Output the (x, y) coordinate of the center of the cell containing the given text.  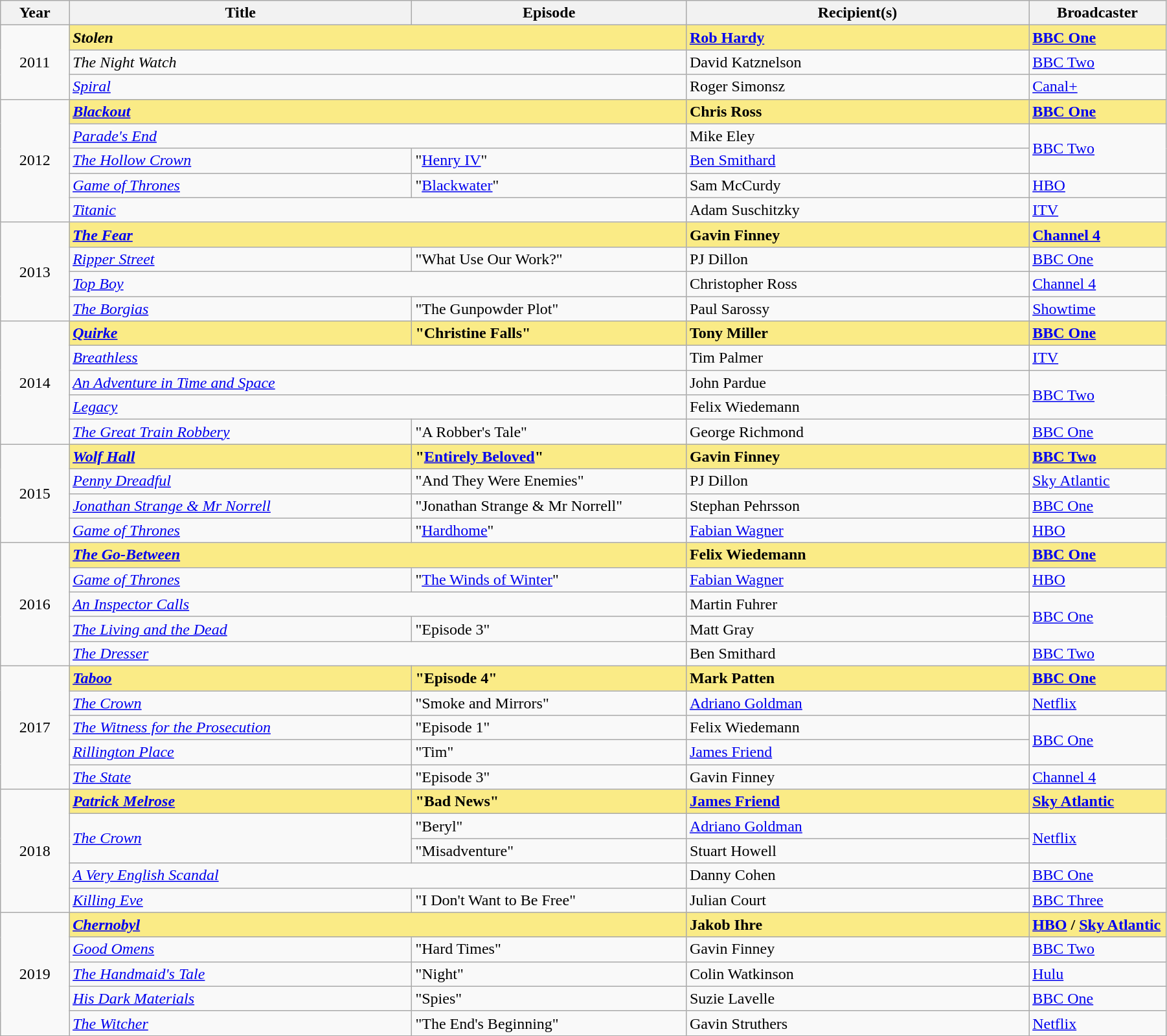
The Witcher (241, 1023)
Gavin Struthers (857, 1023)
Recipient(s) (857, 13)
The Fear (378, 234)
HBO / Sky Atlantic (1098, 925)
Matt Gray (857, 629)
Sam McCurdy (857, 185)
John Pardue (857, 383)
2016 (35, 604)
Good Omens (241, 949)
"Spies" (549, 998)
"Smoke and Mirrors" (549, 703)
Chernobyl (378, 925)
Parade's End (378, 136)
Rillington Place (241, 752)
Spiral (378, 87)
Paul Sarossy (857, 309)
Chris Ross (857, 111)
Adam Suschitzky (857, 210)
"Episode 1" (549, 728)
The Hollow Crown (241, 161)
His Dark Materials (241, 998)
Titanic (378, 210)
"Christine Falls" (549, 333)
"Jonathan Strange & Mr Norrell" (549, 506)
"Henry IV" (549, 161)
"And They Were Enemies" (549, 481)
"What Use Our Work?" (549, 259)
A Very English Scandal (378, 875)
The Go-Between (378, 555)
Colin Watkinson (857, 974)
Top Boy (378, 284)
Stolen (378, 38)
Penny Dreadful (241, 481)
Episode (549, 13)
The Dresser (378, 653)
2011 (35, 62)
Breathless (378, 358)
"Entirely Beloved" (549, 456)
An Inspector Calls (378, 604)
"The Gunpowder Plot" (549, 309)
Wolf Hall (241, 456)
Year (35, 13)
Stuart Howell (857, 851)
"A Robber's Tale" (549, 432)
2018 (35, 851)
Stephan Pehrsson (857, 506)
Title (241, 13)
"Night" (549, 974)
Taboo (241, 678)
"Beryl" (549, 826)
"Misadventure" (549, 851)
Canal+ (1098, 87)
The Night Watch (378, 62)
Rob Hardy (857, 38)
"Hardhome" (549, 530)
Jonathan Strange & Mr Norrell (241, 506)
2019 (35, 974)
Patrick Melrose (241, 802)
Tim Palmer (857, 358)
Tony Miller (857, 333)
Blackout (378, 111)
2015 (35, 493)
The Handmaid's Tale (241, 974)
Mike Eley (857, 136)
The Living and the Dead (241, 629)
The State (241, 777)
"The Winds of Winter" (549, 580)
2013 (35, 271)
"Episode 4" (549, 678)
"The End's Beginning" (549, 1023)
Mark Patten (857, 678)
Broadcaster (1098, 13)
Killing Eve (241, 900)
Showtime (1098, 309)
Jakob Ihre (857, 925)
Roger Simonsz (857, 87)
Quirke (241, 333)
"Tim" (549, 752)
George Richmond (857, 432)
An Adventure in Time and Space (378, 383)
Suzie Lavelle (857, 998)
Julian Court (857, 900)
"Hard Times" (549, 949)
Legacy (378, 407)
Martin Fuhrer (857, 604)
2012 (35, 161)
The Borgias (241, 309)
The Great Train Robbery (241, 432)
Christopher Ross (857, 284)
BBC Three (1098, 900)
Hulu (1098, 974)
"Bad News" (549, 802)
"I Don't Want to Be Free" (549, 900)
2017 (35, 727)
"Blackwater" (549, 185)
Ripper Street (241, 259)
Danny Cohen (857, 875)
The Witness for the Prosecution (241, 728)
David Katznelson (857, 62)
2014 (35, 383)
